Output the [x, y] coordinate of the center of the cell containing the given text.  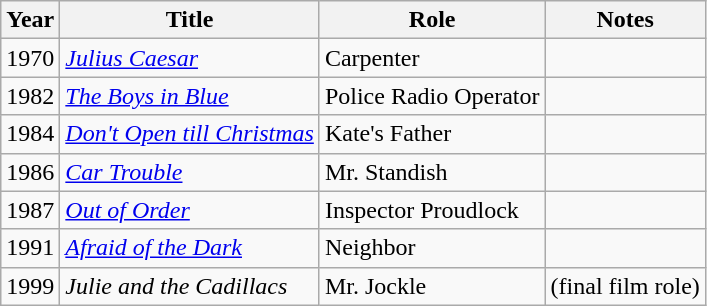
Mr. Jockle [432, 286]
The Boys in Blue [190, 96]
1999 [30, 286]
Afraid of the Dark [190, 248]
Inspector Proudlock [432, 210]
Carpenter [432, 58]
Title [190, 20]
Julie and the Cadillacs [190, 286]
(final film role) [625, 286]
Don't Open till Christmas [190, 134]
Kate's Father [432, 134]
1984 [30, 134]
Notes [625, 20]
Year [30, 20]
1986 [30, 172]
Julius Caesar [190, 58]
1987 [30, 210]
Car Trouble [190, 172]
1970 [30, 58]
Neighbor [432, 248]
1991 [30, 248]
Police Radio Operator [432, 96]
Out of Order [190, 210]
Role [432, 20]
Mr. Standish [432, 172]
1982 [30, 96]
